Output the [x, y] coordinate of the center of the cell containing the given text.  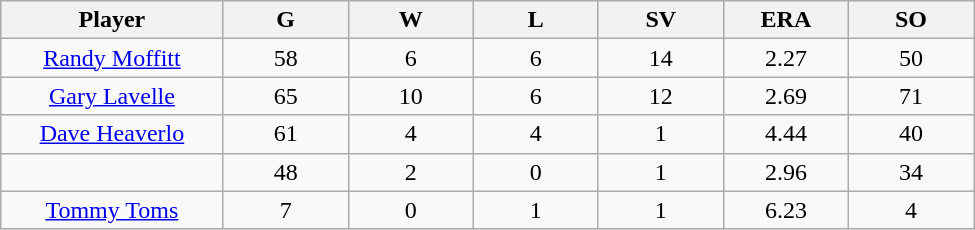
L [536, 20]
Tommy Toms [112, 210]
G [286, 20]
50 [910, 58]
71 [910, 96]
40 [910, 134]
2 [410, 172]
12 [660, 96]
2.96 [786, 172]
58 [286, 58]
Randy Moffitt [112, 58]
2.69 [786, 96]
61 [286, 134]
Dave Heaverlo [112, 134]
SV [660, 20]
Gary Lavelle [112, 96]
14 [660, 58]
48 [286, 172]
2.27 [786, 58]
34 [910, 172]
Player [112, 20]
65 [286, 96]
ERA [786, 20]
7 [286, 210]
6.23 [786, 210]
W [410, 20]
SO [910, 20]
10 [410, 96]
4.44 [786, 134]
